Capture the cell that displays the provided text and extract its [X, Y] central coordinate. 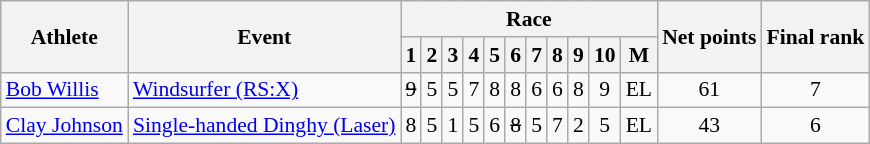
Bob Willis [64, 90]
Race [530, 19]
M [640, 55]
Clay Johnson [64, 126]
61 [709, 90]
3 [452, 55]
Athlete [64, 36]
Event [264, 36]
Net points [709, 36]
4 [474, 55]
Single-handed Dinghy (Laser) [264, 126]
Final rank [815, 36]
10 [605, 55]
43 [709, 126]
Windsurfer (RS:X) [264, 90]
